Return [x, y] of the center of cell containing provided text 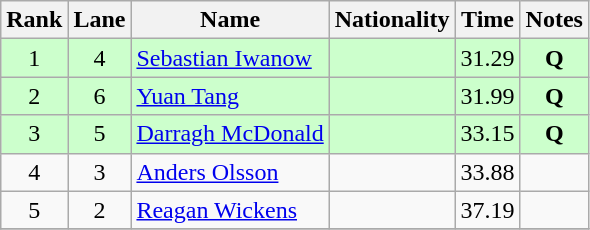
Lane [100, 20]
Reagan Wickens [230, 210]
Sebastian Iwanow [230, 58]
Darragh McDonald [230, 134]
Notes [554, 20]
37.19 [488, 210]
Rank [34, 20]
31.29 [488, 58]
1 [34, 58]
Yuan Tang [230, 96]
33.88 [488, 172]
6 [100, 96]
Name [230, 20]
Anders Olsson [230, 172]
33.15 [488, 134]
Time [488, 20]
Nationality [392, 20]
31.99 [488, 96]
